Search for the cell housing the specified text and yield its (x, y) center coordinate. 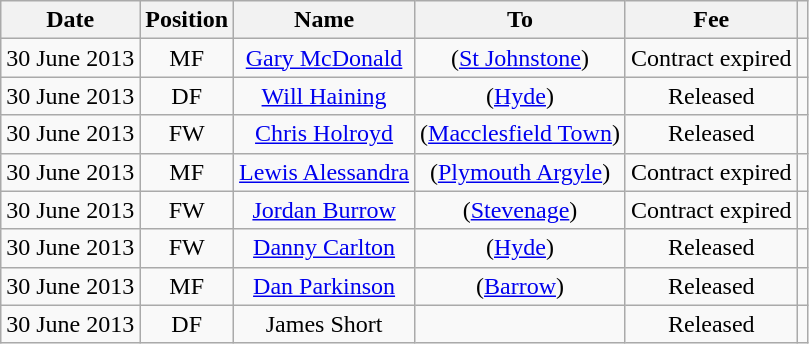
Danny Carlton (324, 248)
Jordan Burrow (324, 210)
(Macclesfield Town) (520, 134)
Name (324, 20)
(St Johnstone) (520, 58)
Will Haining (324, 96)
Gary McDonald (324, 58)
Fee (711, 20)
Date (70, 20)
Dan Parkinson (324, 286)
(Barrow) (520, 286)
(Plymouth Argyle) (520, 172)
Position (187, 20)
(Stevenage) (520, 210)
Chris Holroyd (324, 134)
To (520, 20)
James Short (324, 324)
Lewis Alessandra (324, 172)
